From the cell containing the given text, extract its center point as (x, y) coordinate. 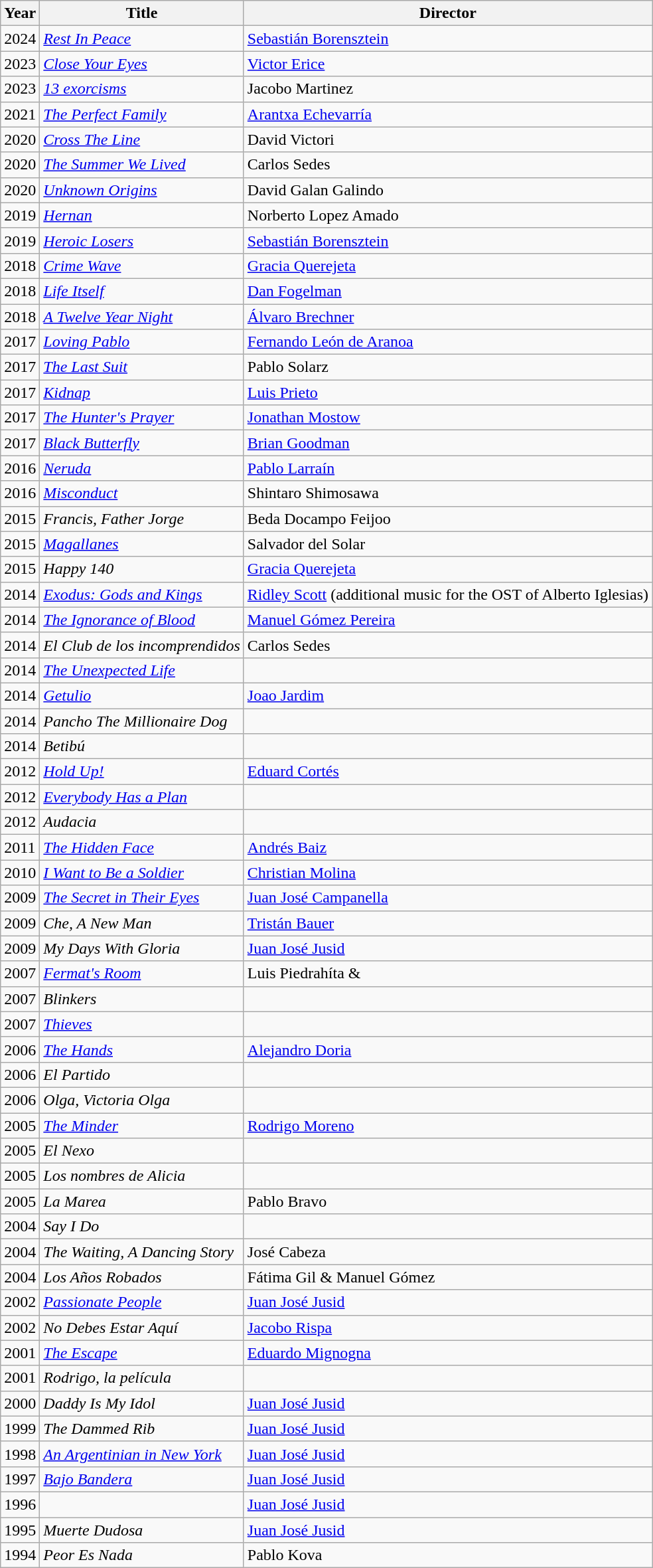
Los Años Robados (142, 1277)
Eduardo Mignogna (447, 1353)
Pablo Bravo (447, 1201)
1994 (20, 1555)
Blinkers (142, 999)
The Dammed Rib (142, 1429)
Manuel Gómez Pereira (447, 620)
Thieves (142, 1024)
Alejandro Doria (447, 1049)
The Hands (142, 1049)
Pablo Solarz (447, 367)
La Marea (142, 1201)
Betibú (142, 746)
Everybody Has a Plan (142, 797)
Francis, Father Jorge (142, 519)
El Partido (142, 1075)
1999 (20, 1429)
Rodrigo, la película (142, 1378)
Muerte Dudosa (142, 1529)
The Unexpected Life (142, 670)
The Waiting, A Dancing Story (142, 1252)
An Argentinian in New York (142, 1454)
Loving Pablo (142, 342)
David Galan Galindo (447, 190)
Black Butterfly (142, 443)
The Hidden Face (142, 847)
Joao Jardim (447, 695)
The Last Suit (142, 367)
Beda Docampo Feijoo (447, 519)
I Want to Be a Soldier (142, 873)
Passionate People (142, 1302)
Christian Molina (447, 873)
Close Your Eyes (142, 64)
Arantxa Echevarría (447, 114)
Victor Erice (447, 64)
The Perfect Family (142, 114)
Rodrigo Moreno (447, 1126)
Life Itself (142, 291)
Hold Up! (142, 772)
Daddy Is My Idol (142, 1403)
Unknown Origins (142, 190)
2000 (20, 1403)
Fernando León de Aranoa (447, 342)
Exodus: Gods and Kings (142, 594)
The Minder (142, 1126)
Pablo Kova (447, 1555)
Dan Fogelman (447, 291)
Norberto Lopez Amado (447, 215)
Hernan (142, 215)
Peor Es Nada (142, 1555)
Luis Piedrahíta & (447, 974)
Pablo Larraín (447, 468)
2011 (20, 847)
Misconduct (142, 493)
Che, A New Man (142, 923)
1995 (20, 1529)
Cross The Line (142, 139)
The Ignorance of Blood (142, 620)
Fermat's Room (142, 974)
Getulio (142, 695)
Ridley Scott (additional music for the OST of Alberto Iglesias) (447, 594)
Jacobo Rispa (447, 1328)
Jonathan Mostow (447, 418)
Magallanes (142, 544)
1997 (20, 1479)
13 exorcisms (142, 89)
Andrés Baiz (447, 847)
Salvador del Solar (447, 544)
The Summer We Lived (142, 165)
My Days With Gloria (142, 948)
El Club de los incomprendidos (142, 645)
A Twelve Year Night (142, 317)
Olga, Victoria Olga (142, 1100)
2010 (20, 873)
Audacia (142, 822)
Crime Wave (142, 266)
Los nombres de Alicia (142, 1176)
Tristán Bauer (447, 923)
Kidnap (142, 392)
2021 (20, 114)
Shintaro Shimosawa (447, 493)
Luis Prieto (447, 392)
Pancho The Millionaire Dog (142, 721)
The Escape (142, 1353)
Juan José Campanella (447, 898)
Say I Do (142, 1227)
José Cabeza (447, 1252)
Eduard Cortés (447, 772)
No Debes Estar Aquí (142, 1328)
2024 (20, 39)
Happy 140 (142, 569)
David Victori (447, 139)
The Secret in Their Eyes (142, 898)
Fátima Gil & Manuel Gómez (447, 1277)
Director (447, 13)
Bajo Bandera (142, 1479)
Title (142, 13)
Brian Goodman (447, 443)
Neruda (142, 468)
Rest In Peace (142, 39)
El Nexo (142, 1151)
1998 (20, 1454)
1996 (20, 1504)
Álvaro Brechner (447, 317)
Jacobo Martinez (447, 89)
Year (20, 13)
The Hunter's Prayer (142, 418)
Heroic Losers (142, 240)
